Return [X, Y] of the center of cell containing provided text 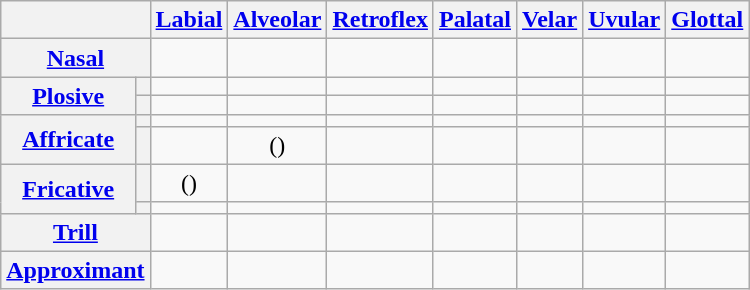
Plosive [68, 96]
Fricative [68, 188]
Palatal [474, 20]
Approximant [76, 270]
Nasal [76, 58]
Trill [76, 232]
Uvular [624, 20]
Glottal [708, 20]
Affricate [68, 140]
Velar [550, 20]
Labial [189, 20]
Retroflex [380, 20]
Alveolar [278, 20]
